Detect which cell encompasses the target text, then output its (X, Y) center coordinate. 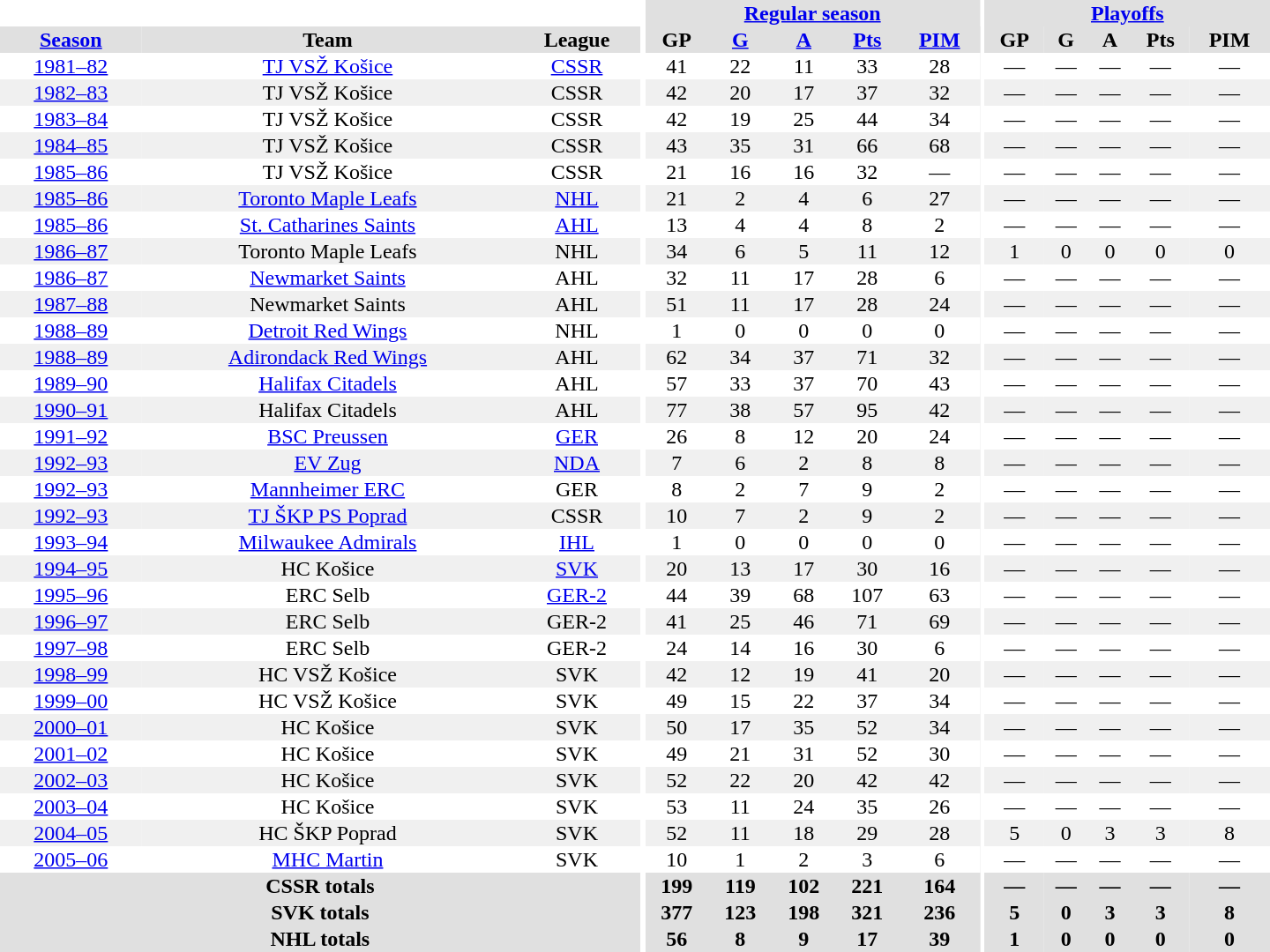
MHC Martin (328, 859)
TJ ŠKP PS Poprad (328, 516)
1994–95 (71, 569)
Team (328, 40)
63 (939, 595)
2003–04 (71, 807)
SVK totals (320, 912)
1993–94 (71, 542)
66 (867, 145)
1996–97 (71, 621)
2005–06 (71, 859)
IHL (577, 542)
1981–82 (71, 66)
BSC Preussen (328, 436)
1987–88 (71, 304)
St. Catharines Saints (328, 225)
15 (740, 701)
53 (676, 807)
29 (867, 833)
1982–83 (71, 93)
95 (867, 410)
18 (803, 833)
NHL totals (320, 939)
50 (676, 727)
Adirondack Red Wings (328, 357)
321 (867, 912)
2004–05 (71, 833)
70 (867, 383)
14 (740, 648)
69 (939, 621)
CSSR totals (320, 886)
NDA (577, 463)
38 (740, 410)
1995–96 (71, 595)
1997–98 (71, 648)
164 (939, 886)
Mannheimer ERC (328, 489)
Playoffs (1127, 13)
Season (71, 40)
HC ŠKP Poprad (328, 833)
1999–00 (71, 701)
Detroit Red Wings (328, 331)
107 (867, 595)
2001–02 (71, 754)
236 (939, 912)
62 (676, 357)
1983–84 (71, 119)
2000–01 (71, 727)
198 (803, 912)
77 (676, 410)
EV Zug (328, 463)
119 (740, 886)
51 (676, 304)
1990–91 (71, 410)
123 (740, 912)
377 (676, 912)
Regular season (812, 13)
1984–85 (71, 145)
199 (676, 886)
56 (676, 939)
1991–92 (71, 436)
221 (867, 886)
League (577, 40)
2002–03 (71, 780)
Milwaukee Admirals (328, 542)
1989–90 (71, 383)
1998–99 (71, 674)
46 (803, 621)
27 (939, 198)
102 (803, 886)
